Determine the [X, Y] coordinate at the center of the cell enclosing the given text.  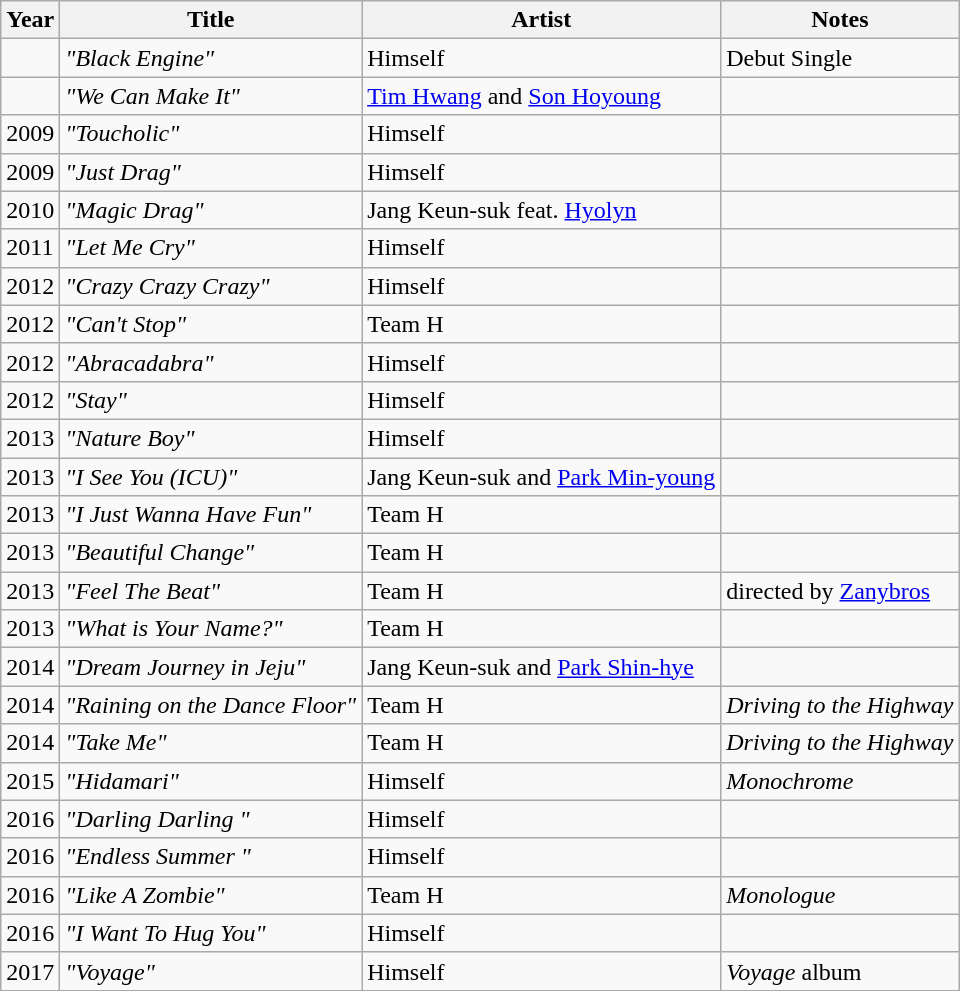
Monochrome [840, 781]
"What is Your Name?" [211, 629]
"Black Engine" [211, 58]
"Endless Summer " [211, 857]
2011 [30, 248]
2010 [30, 210]
Title [211, 20]
"Raining on the Dance Floor" [211, 705]
Tim Hwang and Son Hoyoung [542, 96]
"I Want To Hug You" [211, 933]
"Voyage" [211, 971]
"Feel The Beat" [211, 591]
2017 [30, 971]
"Abracadabra" [211, 362]
"Let Me Cry" [211, 248]
"Magic Drag" [211, 210]
"Like A Zombie" [211, 895]
"Dream Journey in Jeju" [211, 667]
Artist [542, 20]
"Beautiful Change" [211, 553]
"Stay" [211, 400]
Voyage album [840, 971]
"We Can Make It" [211, 96]
"Crazy Crazy Crazy" [211, 286]
2015 [30, 781]
"Take Me" [211, 743]
Year [30, 20]
"Just Drag" [211, 172]
Debut Single [840, 58]
Jang Keun-suk and Park Min-young [542, 477]
"I Just Wanna Have Fun" [211, 515]
"Nature Boy" [211, 438]
"I See You (ICU)" [211, 477]
"Darling Darling " [211, 819]
Monologue [840, 895]
"Can't Stop" [211, 324]
"Toucholic" [211, 134]
Jang Keun-suk and Park Shin-hye [542, 667]
"Hidamari" [211, 781]
directed by Zanybros [840, 591]
Jang Keun-suk feat. Hyolyn [542, 210]
Notes [840, 20]
